Pinpoint the cell where the given text exists, returning its (X, Y) midpoint coordinate. 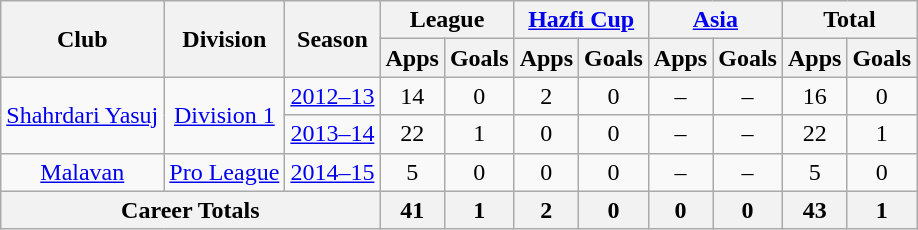
Hazfi Cup (581, 20)
Career Totals (190, 210)
2013–14 (332, 134)
Division (224, 39)
Total (849, 20)
Season (332, 39)
Division 1 (224, 115)
43 (814, 210)
Club (82, 39)
Shahrdari Yasuj (82, 115)
Asia (715, 20)
Pro League (224, 172)
14 (412, 96)
2012–13 (332, 96)
Malavan (82, 172)
League (447, 20)
16 (814, 96)
2014–15 (332, 172)
41 (412, 210)
